Return [X, Y] of the center of cell containing provided text 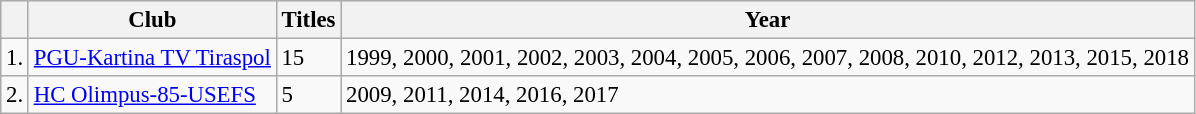
Titles [308, 20]
2. [15, 95]
HC Olimpus-85-USEFS [152, 95]
15 [308, 58]
2009, 2011, 2014, 2016, 2017 [768, 95]
1. [15, 58]
Club [152, 20]
5 [308, 95]
Year [768, 20]
1999, 2000, 2001, 2002, 2003, 2004, 2005, 2006, 2007, 2008, 2010, 2012, 2013, 2015, 2018 [768, 58]
PGU-Kartina TV Tiraspol [152, 58]
